Detect which cell encompasses the target text, then output its [X, Y] center coordinate. 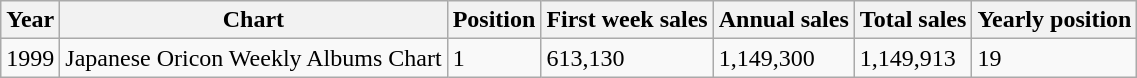
Total sales [913, 20]
1999 [30, 58]
Yearly position [1054, 20]
613,130 [627, 58]
Position [494, 20]
First week sales [627, 20]
1,149,913 [913, 58]
Chart [254, 20]
1,149,300 [784, 58]
Year [30, 20]
1 [494, 58]
Annual sales [784, 20]
19 [1054, 58]
Japanese Oricon Weekly Albums Chart [254, 58]
